For the text-containing cell, return its midpoint in [x, y] coordinate format. 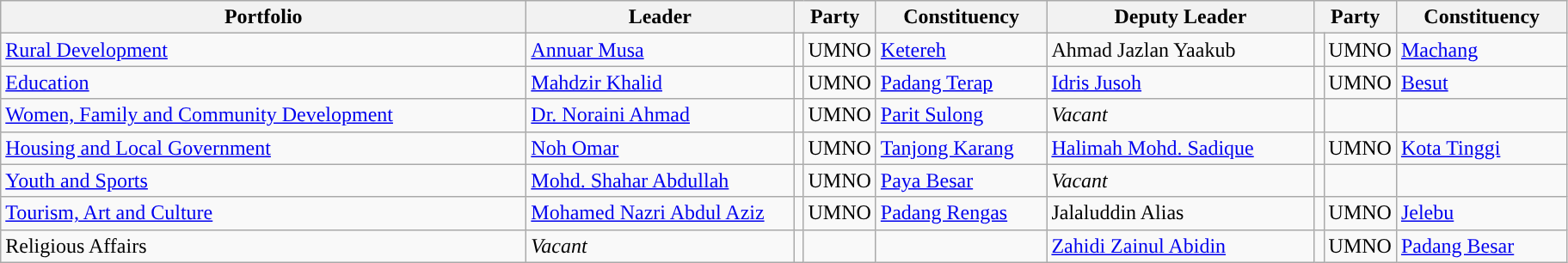
Dr. Noraini Ahmad [661, 115]
Padang Rengas [962, 213]
Jelebu [1481, 213]
Idris Jusoh [1180, 83]
Education [263, 83]
Housing and Local Government [263, 148]
Kota Tinggi [1481, 148]
Paya Besar [962, 180]
Tourism, Art and Culture [263, 213]
Women, Family and Community Development [263, 115]
Youth and Sports [263, 180]
Religious Affairs [263, 246]
Zahidi Zainul Abidin [1180, 246]
Halimah Mohd. Sadique [1180, 148]
Mahdzir Khalid [661, 83]
Annuar Musa [661, 50]
Leader [661, 17]
Rural Development [263, 50]
Portfolio [263, 17]
Ketereh [962, 50]
Parit Sulong [962, 115]
Besut [1481, 83]
Padang Terap [962, 83]
Mohamed Nazri Abdul Aziz [661, 213]
Ahmad Jazlan Yaakub [1180, 50]
Machang [1481, 50]
Noh Omar [661, 148]
Tanjong Karang [962, 148]
Mohd. Shahar Abdullah [661, 180]
Deputy Leader [1180, 17]
Padang Besar [1481, 246]
Jalaluddin Alias [1180, 213]
